Determine the [x, y] coordinate at the center of the cell enclosing the given text.  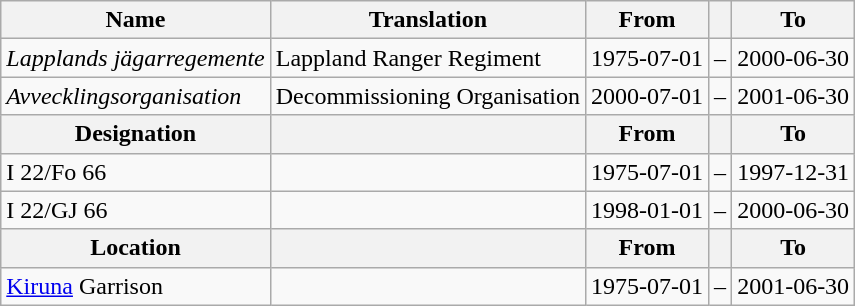
Avvecklingsorganisation [136, 96]
Name [136, 20]
Location [136, 248]
Kiruna Garrison [136, 286]
Decommissioning Organisation [428, 96]
2000-07-01 [646, 96]
I 22/Fo 66 [136, 172]
Designation [136, 134]
Lapplands jägarregemente [136, 58]
1998-01-01 [646, 210]
Translation [428, 20]
Lappland Ranger Regiment [428, 58]
1997-12-31 [794, 172]
I 22/GJ 66 [136, 210]
